Pinpoint the cell where the given text exists, returning its [X, Y] midpoint coordinate. 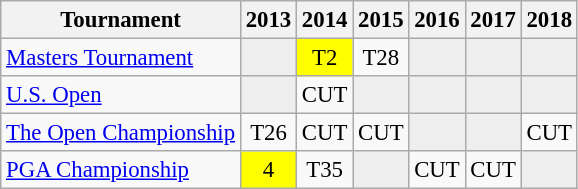
T2 [325, 58]
2015 [381, 20]
2014 [325, 20]
2017 [493, 20]
2018 [549, 20]
Tournament [121, 20]
4 [268, 170]
2013 [268, 20]
T26 [268, 133]
The Open Championship [121, 133]
2016 [437, 20]
PGA Championship [121, 170]
T35 [325, 170]
T28 [381, 58]
Masters Tournament [121, 58]
U.S. Open [121, 95]
